Pinpoint the cell where the given text exists, returning its [X, Y] midpoint coordinate. 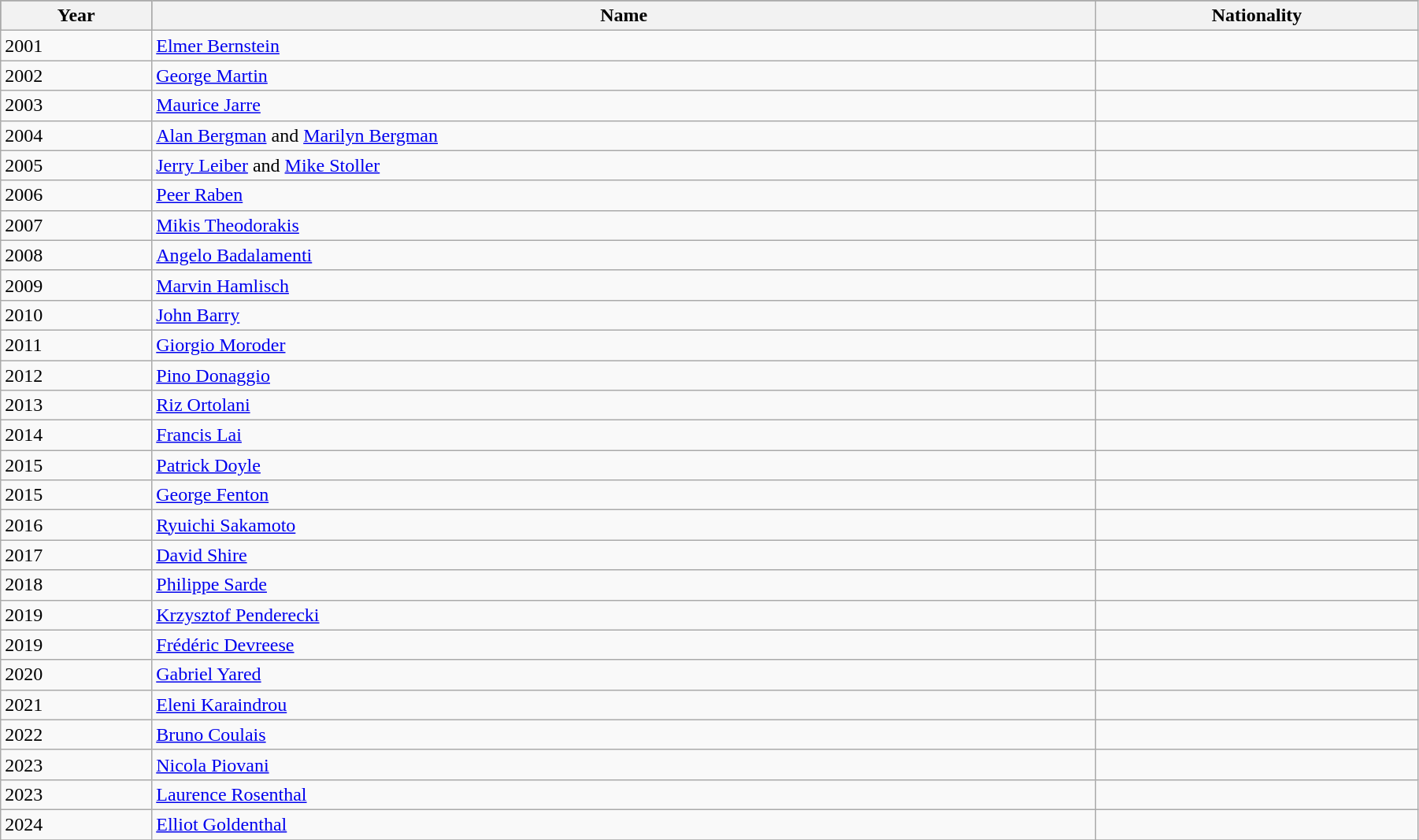
2001 [76, 46]
Pino Donaggio [624, 376]
Gabriel Yared [624, 675]
2002 [76, 76]
2009 [76, 285]
Ryuichi Sakamoto [624, 525]
Mikis Theodorakis [624, 225]
George Fenton [624, 495]
2014 [76, 435]
Eleni Karaindrou [624, 705]
2011 [76, 345]
George Martin [624, 76]
2005 [76, 165]
Peer Raben [624, 195]
2017 [76, 555]
Elliot Goldenthal [624, 824]
Philippe Sarde [624, 585]
2024 [76, 824]
Laurence Rosenthal [624, 794]
Francis Lai [624, 435]
Angelo Badalamenti [624, 255]
Bruno Coulais [624, 735]
2013 [76, 405]
Elmer Bernstein [624, 46]
Marvin Hamlisch [624, 285]
2006 [76, 195]
2016 [76, 525]
Nationality [1257, 16]
2020 [76, 675]
Frédéric Devreese [624, 645]
Year [76, 16]
2008 [76, 255]
2021 [76, 705]
2010 [76, 315]
John Barry [624, 315]
Riz Ortolani [624, 405]
Alan Bergman and Marilyn Bergman [624, 135]
2003 [76, 105]
Giorgio Moroder [624, 345]
2018 [76, 585]
Nicola Piovani [624, 764]
Patrick Doyle [624, 465]
Krzysztof Penderecki [624, 615]
2022 [76, 735]
David Shire [624, 555]
2004 [76, 135]
Name [624, 16]
Maurice Jarre [624, 105]
2007 [76, 225]
2012 [76, 376]
Jerry Leiber and Mike Stoller [624, 165]
